Extract the (X, Y) coordinate from the center of the cell holding the provided text.  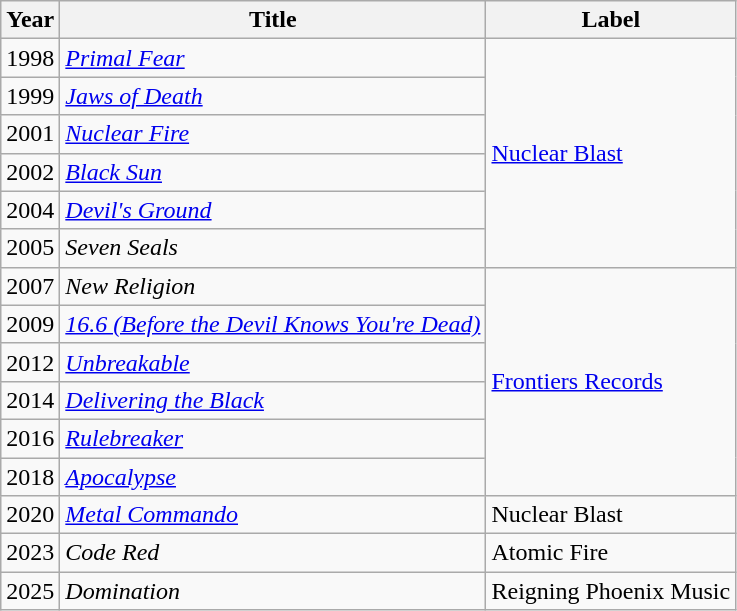
2014 (30, 400)
2001 (30, 134)
Domination (273, 591)
Rulebreaker (273, 438)
2005 (30, 248)
Title (273, 20)
Jaws of Death (273, 96)
1999 (30, 96)
Unbreakable (273, 362)
Reigning Phoenix Music (611, 591)
Devil's Ground (273, 210)
Label (611, 20)
Frontiers Records (611, 381)
Primal Fear (273, 58)
Nuclear Fire (273, 134)
2020 (30, 515)
Apocalypse (273, 477)
Metal Commando (273, 515)
2018 (30, 477)
Code Red (273, 553)
16.6 (Before the Devil Knows You're Dead) (273, 324)
Atomic Fire (611, 553)
2025 (30, 591)
Black Sun (273, 172)
2012 (30, 362)
1998 (30, 58)
2004 (30, 210)
2009 (30, 324)
Year (30, 20)
Seven Seals (273, 248)
2023 (30, 553)
2016 (30, 438)
New Religion (273, 286)
Delivering the Black (273, 400)
2007 (30, 286)
2002 (30, 172)
